Return the (x, y) coordinate for the center point of the cell that contains the specified text.  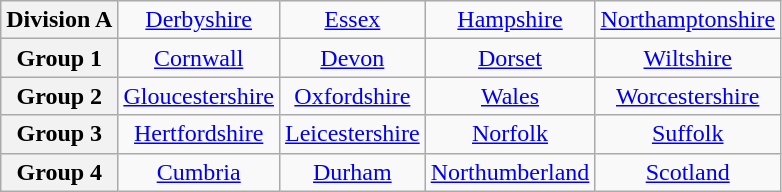
Hertfordshire (199, 134)
Scotland (688, 172)
Wales (510, 96)
Northumberland (510, 172)
Worcestershire (688, 96)
Suffolk (688, 134)
Devon (353, 58)
Dorset (510, 58)
Northamptonshire (688, 20)
Hampshire (510, 20)
Durham (353, 172)
Essex (353, 20)
Division A (60, 20)
Group 3 (60, 134)
Wiltshire (688, 58)
Group 2 (60, 96)
Gloucestershire (199, 96)
Cornwall (199, 58)
Derbyshire (199, 20)
Cumbria (199, 172)
Norfolk (510, 134)
Group 4 (60, 172)
Group 1 (60, 58)
Oxfordshire (353, 96)
Leicestershire (353, 134)
